Identify which cell holds the provided text, then report its [x, y] central coordinate. 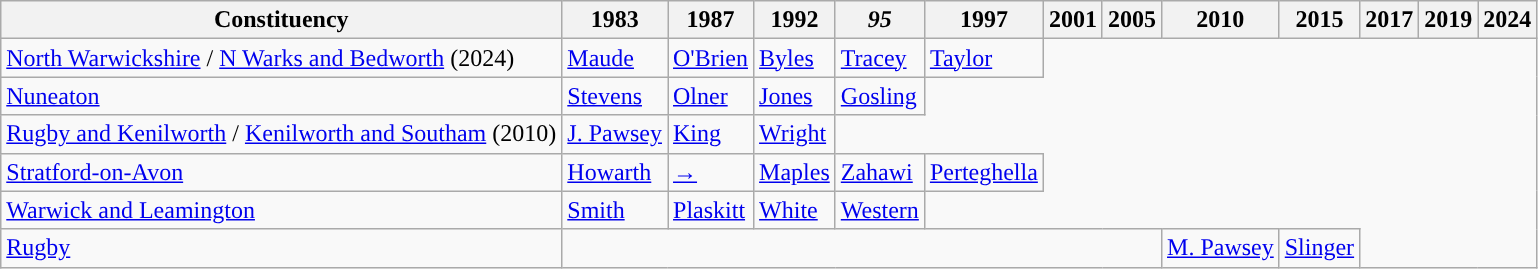
Zahawi [880, 172]
Plaskitt [711, 210]
2017 [1390, 20]
Maples [795, 172]
2024 [1508, 20]
Maude [615, 58]
King [711, 134]
North Warwickshire / N Warks and Bedworth (2024) [282, 58]
Wright [795, 134]
95 [880, 20]
Nuneaton [282, 96]
Slinger [1319, 248]
Constituency [282, 20]
Byles [795, 58]
2005 [1132, 20]
Howarth [615, 172]
Warwick and Leamington [282, 210]
2015 [1319, 20]
Taylor [984, 58]
O'Brien [711, 58]
1987 [711, 20]
2019 [1448, 20]
2001 [1072, 20]
1997 [984, 20]
Olner [711, 96]
Tracey [880, 58]
2010 [1221, 20]
White [795, 210]
M. Pawsey [1221, 248]
Stratford-on-Avon [282, 172]
J. Pawsey [615, 134]
Stevens [615, 96]
1992 [795, 20]
→ [711, 172]
Jones [795, 96]
Smith [615, 210]
Gosling [880, 96]
Perteghella [984, 172]
1983 [615, 20]
Rugby and Kenilworth / Kenilworth and Southam (2010) [282, 134]
Rugby [282, 248]
Western [880, 210]
